From the cell containing the given text, extract its center point as (X, Y) coordinate. 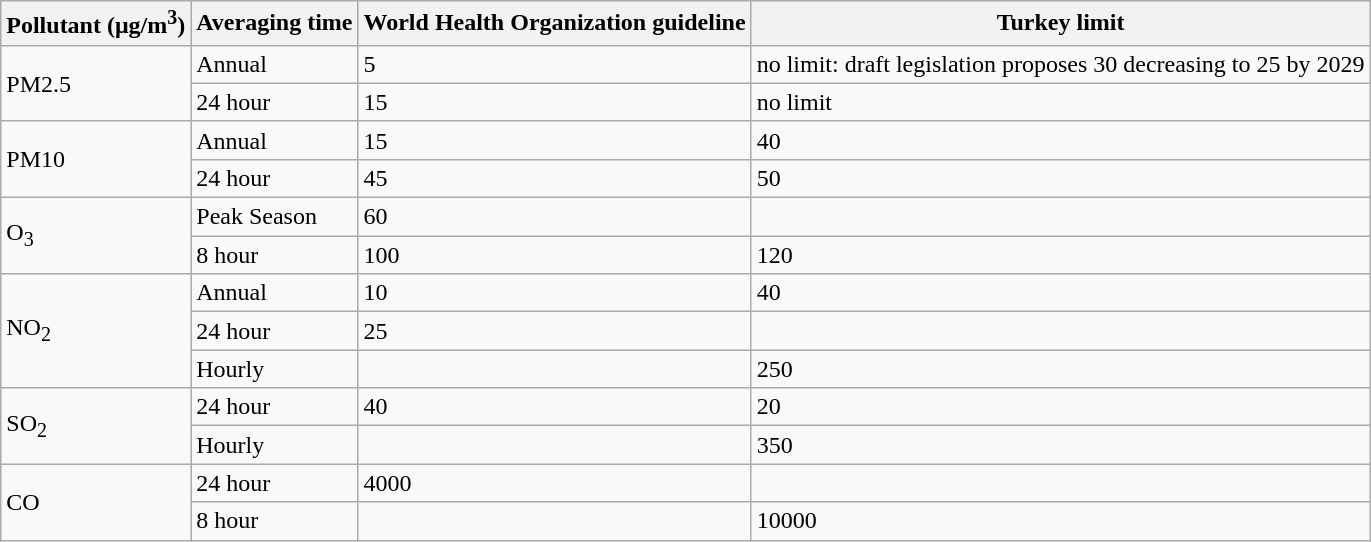
50 (1060, 178)
World Health Organization guideline (554, 24)
NO2 (96, 331)
250 (1060, 369)
4000 (554, 483)
Turkey limit (1060, 24)
CO (96, 502)
20 (1060, 407)
45 (554, 178)
120 (1060, 255)
60 (554, 217)
PM10 (96, 159)
no limit (1060, 102)
O3 (96, 236)
25 (554, 331)
100 (554, 255)
PM2.5 (96, 83)
no limit: draft legislation proposes 30 decreasing to 25 by 2029 (1060, 64)
Peak Season (274, 217)
10 (554, 293)
10000 (1060, 521)
350 (1060, 445)
Pollutant (μg/m3) (96, 24)
SO2 (96, 426)
5 (554, 64)
Averaging time (274, 24)
